Identify which cell holds the provided text, then report its (x, y) central coordinate. 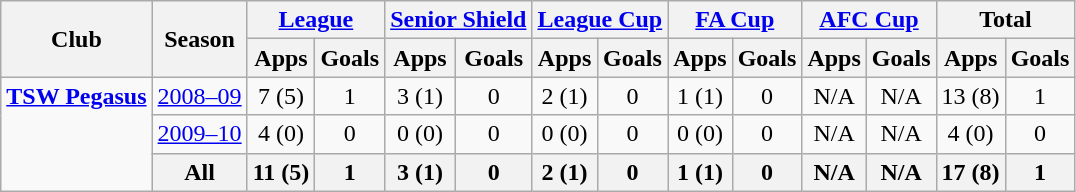
Total (1006, 20)
13 (8) (970, 96)
League (316, 20)
All (200, 172)
Club (76, 39)
2009–10 (200, 134)
17 (8) (970, 172)
7 (5) (281, 96)
TSW Pegasus (76, 134)
FA Cup (735, 20)
League Cup (600, 20)
2008–09 (200, 96)
Senior Shield (458, 20)
11 (5) (281, 172)
AFC Cup (869, 20)
Season (200, 39)
